Search for the cell housing the specified text and yield its [x, y] center coordinate. 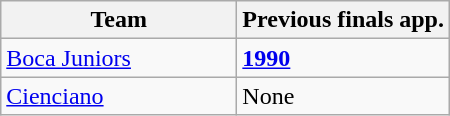
Previous finals app. [344, 20]
Cienciano [119, 96]
1990 [344, 58]
Boca Juniors [119, 58]
Team [119, 20]
None [344, 96]
